Find where the given text appears and provide that cell's center as (x, y) coordinate. 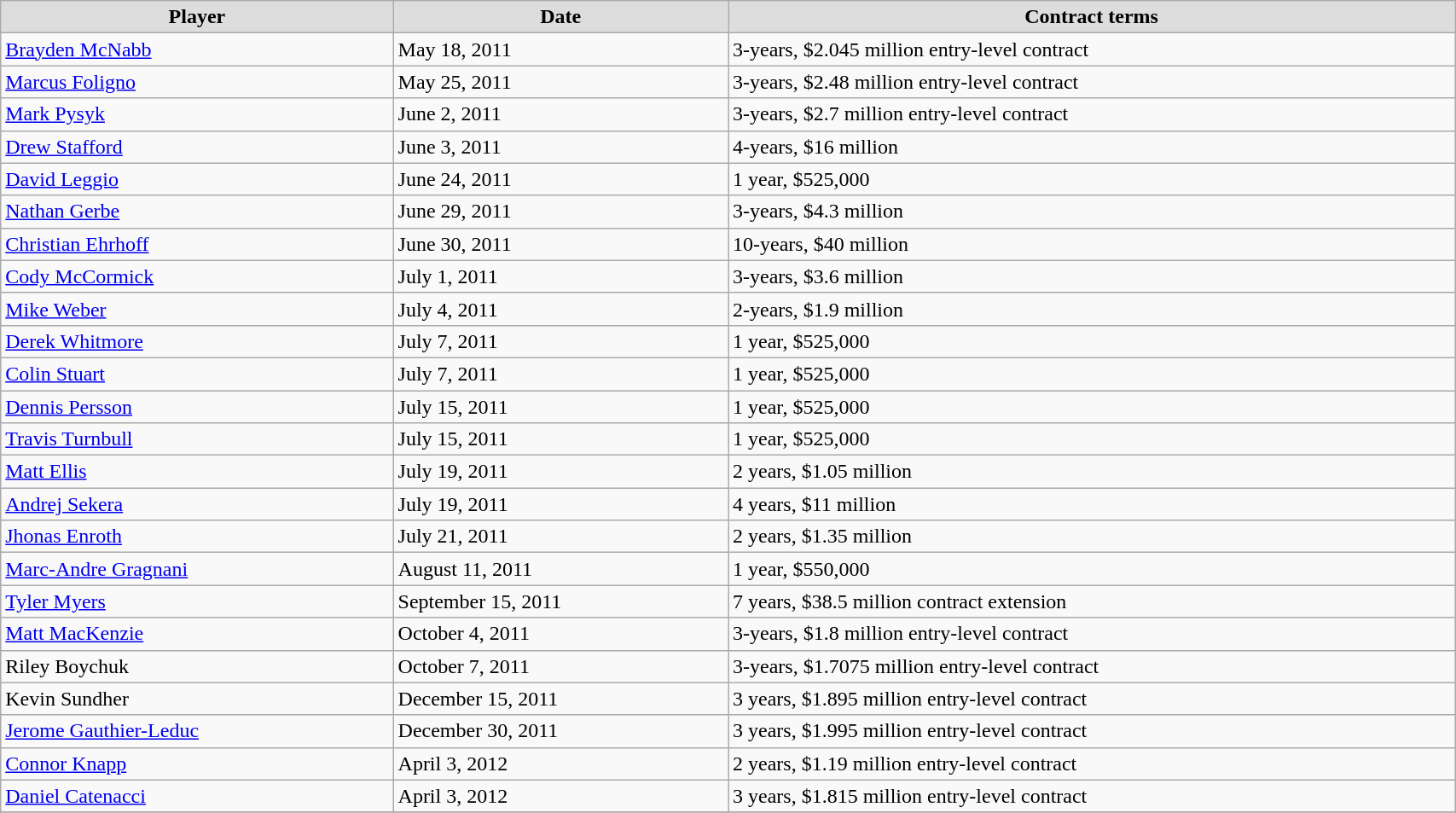
3-years, $1.8 million entry-level contract (1092, 634)
10-years, $40 million (1092, 244)
August 11, 2011 (561, 569)
July 4, 2011 (561, 309)
2 years, $1.35 million (1092, 537)
May 18, 2011 (561, 49)
Andrej Sekera (197, 504)
Colin Stuart (197, 374)
Marcus Foligno (197, 82)
Matt MacKenzie (197, 634)
3-years, $4.3 million (1092, 212)
3-years, $2.7 million entry-level contract (1092, 114)
Tyler Myers (197, 601)
3-years, $3.6 million (1092, 276)
June 29, 2011 (561, 212)
September 15, 2011 (561, 601)
July 21, 2011 (561, 537)
Connor Knapp (197, 764)
June 2, 2011 (561, 114)
Nathan Gerbe (197, 212)
2 years, $1.19 million entry-level contract (1092, 764)
June 3, 2011 (561, 147)
October 7, 2011 (561, 666)
June 30, 2011 (561, 244)
Christian Ehrhoff (197, 244)
July 1, 2011 (561, 276)
Travis Turnbull (197, 439)
2-years, $1.9 million (1092, 309)
December 15, 2011 (561, 699)
2 years, $1.05 million (1092, 472)
Matt Ellis (197, 472)
June 24, 2011 (561, 179)
Cody McCormick (197, 276)
Date (561, 17)
3 years, $1.815 million entry-level contract (1092, 796)
4-years, $16 million (1092, 147)
Mark Pysyk (197, 114)
October 4, 2011 (561, 634)
David Leggio (197, 179)
December 30, 2011 (561, 731)
4 years, $11 million (1092, 504)
3-years, $2.48 million entry-level contract (1092, 82)
Dennis Persson (197, 407)
Kevin Sundher (197, 699)
Contract terms (1092, 17)
Derek Whitmore (197, 341)
Brayden McNabb (197, 49)
Player (197, 17)
1 year, $550,000 (1092, 569)
Jhonas Enroth (197, 537)
Marc-Andre Gragnani (197, 569)
7 years, $38.5 million contract extension (1092, 601)
Mike Weber (197, 309)
3 years, $1.995 million entry-level contract (1092, 731)
Daniel Catenacci (197, 796)
Riley Boychuk (197, 666)
Drew Stafford (197, 147)
3-years, $1.7075 million entry-level contract (1092, 666)
Jerome Gauthier-Leduc (197, 731)
May 25, 2011 (561, 82)
3 years, $1.895 million entry-level contract (1092, 699)
3-years, $2.045 million entry-level contract (1092, 49)
